Output the (X, Y) coordinate of the center of the cell containing the given text.  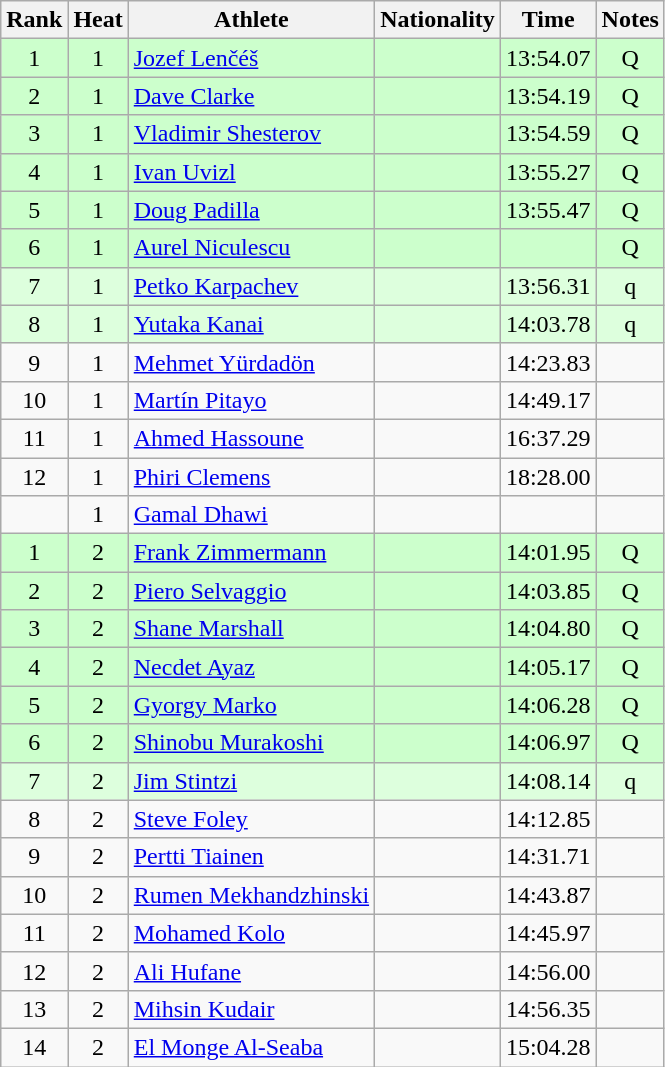
Dave Clarke (251, 96)
13:56.31 (548, 286)
14:12.85 (548, 819)
Ahmed Hassoune (251, 438)
Rumen Mekhandzhinski (251, 895)
14:23.83 (548, 362)
Nationality (438, 20)
Ivan Uvizl (251, 172)
Steve Foley (251, 819)
Gamal Dhawi (251, 515)
Yutaka Kanai (251, 324)
13:55.47 (548, 210)
14:43.87 (548, 895)
14:06.97 (548, 743)
Rank (34, 20)
14 (34, 1047)
18:28.00 (548, 477)
15:04.28 (548, 1047)
14:06.28 (548, 705)
Athlete (251, 20)
16:37.29 (548, 438)
El Monge Al-Seaba (251, 1047)
Mehmet Yürdadön (251, 362)
Pertti Tiainen (251, 857)
Ali Hufane (251, 971)
13 (34, 1009)
Notes (630, 20)
Time (548, 20)
Doug Padilla (251, 210)
Mihsin Kudair (251, 1009)
Jim Stintzi (251, 781)
13:55.27 (548, 172)
13:54.59 (548, 134)
Heat (98, 20)
Gyorgy Marko (251, 705)
Vladimir Shesterov (251, 134)
Martín Pitayo (251, 400)
14:03.85 (548, 591)
Shinobu Murakoshi (251, 743)
13:54.19 (548, 96)
14:04.80 (548, 629)
Necdet Ayaz (251, 667)
14:01.95 (548, 553)
14:03.78 (548, 324)
14:31.71 (548, 857)
Jozef Lenčéš (251, 58)
Mohamed Kolo (251, 933)
14:08.14 (548, 781)
Frank Zimmermann (251, 553)
14:56.00 (548, 971)
13:54.07 (548, 58)
14:56.35 (548, 1009)
Shane Marshall (251, 629)
Phiri Clemens (251, 477)
Aurel Niculescu (251, 248)
Petko Karpachev (251, 286)
14:05.17 (548, 667)
14:49.17 (548, 400)
14:45.97 (548, 933)
Piero Selvaggio (251, 591)
